Detect which cell encompasses the target text, then output its [X, Y] center coordinate. 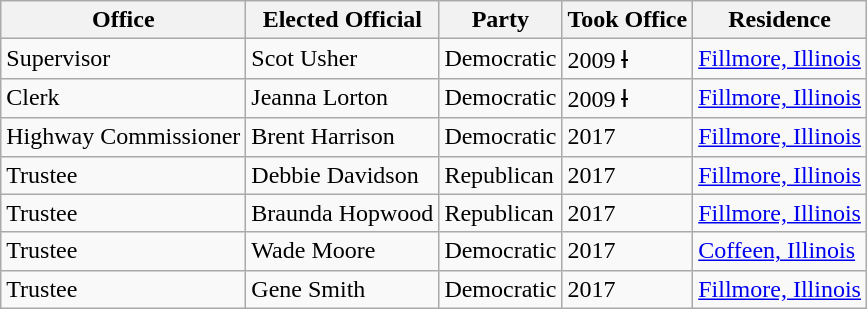
Office [124, 20]
Debbie Davidson [342, 175]
Clerk [124, 98]
Coffeen, Illinois [780, 251]
Gene Smith [342, 289]
Residence [780, 20]
Wade Moore [342, 251]
Highway Commissioner [124, 137]
Jeanna Lorton [342, 98]
Elected Official [342, 20]
Scot Usher [342, 59]
Party [500, 20]
Took Office [628, 20]
Braunda Hopwood [342, 213]
Brent Harrison [342, 137]
Supervisor [124, 59]
